Provide the [x, y] coordinate of the cell's center where the given text is located.  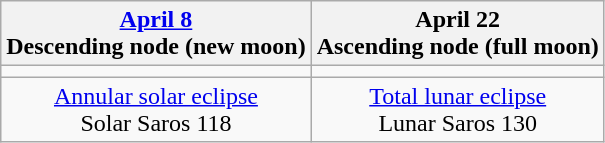
April 8Descending node (new moon) [156, 34]
April 22Ascending node (full moon) [458, 34]
Annular solar eclipseSolar Saros 118 [156, 110]
Total lunar eclipseLunar Saros 130 [458, 110]
